Output the [x, y] coordinate of the center of the cell containing the given text.  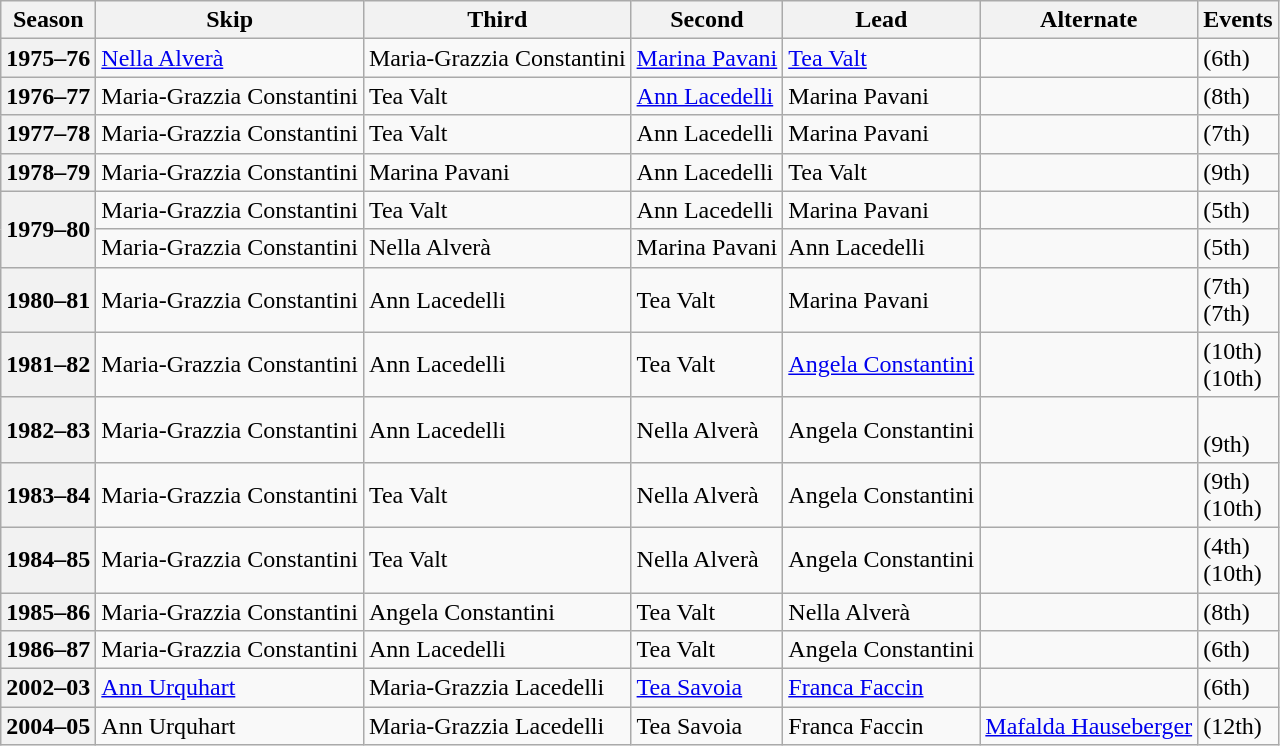
Skip [230, 20]
1975–76 [48, 58]
(12th) [1238, 726]
1978–79 [48, 172]
1985–86 [48, 611]
1979–80 [48, 229]
Third [497, 20]
1982–83 [48, 430]
1976–77 [48, 96]
1983–84 [48, 494]
1984–85 [48, 560]
Mafalda Hauseberger [1089, 726]
(7th) [1238, 134]
(7th) (7th) [1238, 300]
Season [48, 20]
2004–05 [48, 726]
1981–82 [48, 364]
1980–81 [48, 300]
(4th) (10th) [1238, 560]
Alternate [1089, 20]
1986–87 [48, 650]
Second [707, 20]
1977–78 [48, 134]
(10th) (10th) [1238, 364]
(9th) (10th) [1238, 494]
2002–03 [48, 688]
Events [1238, 20]
Lead [882, 20]
